From the cell containing the given text, extract its center point as [x, y] coordinate. 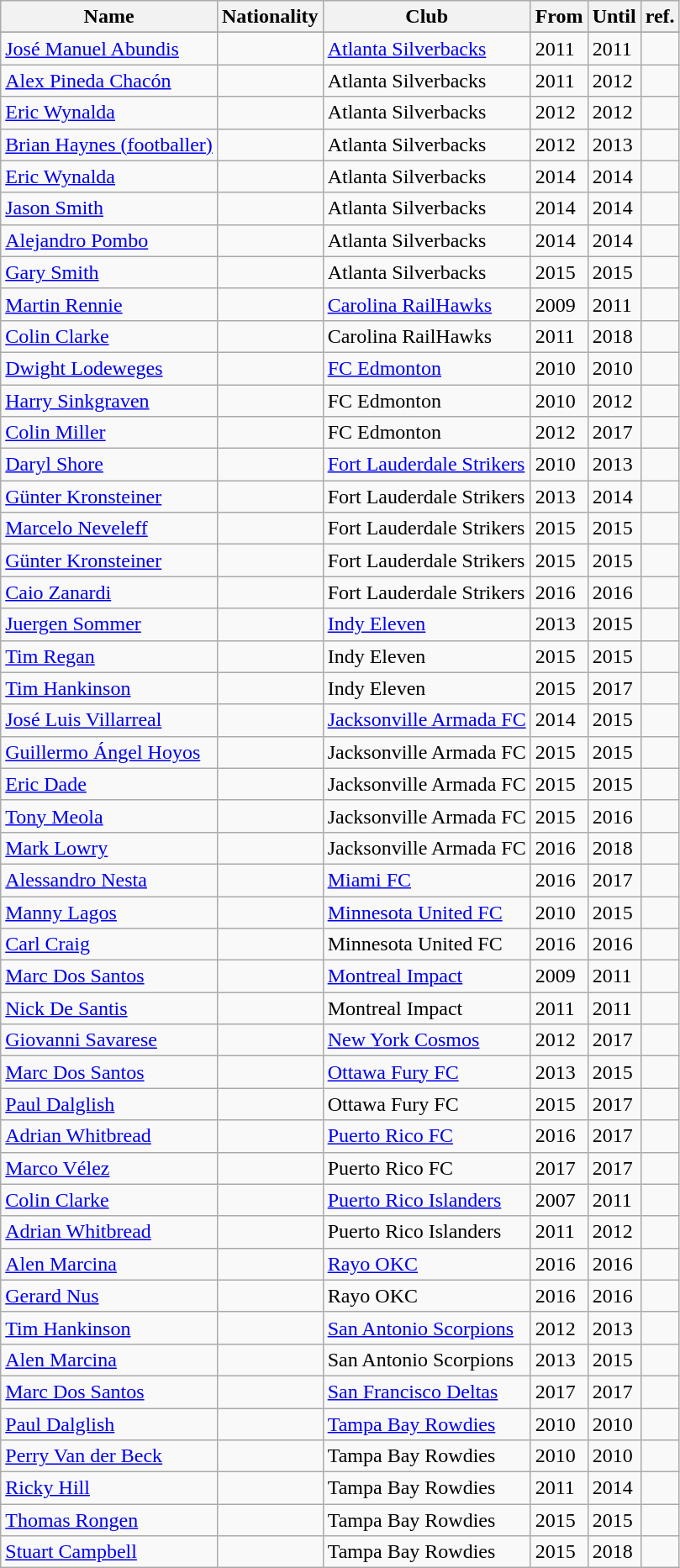
Alessandro Nesta [109, 880]
Tony Meola [109, 816]
Marcelo Neveleff [109, 529]
Until [614, 17]
Perry Van der Beck [109, 1456]
2007 [559, 1200]
Name [109, 17]
Alex Pineda Chacón [109, 81]
Brian Haynes (footballer) [109, 145]
Gary Smith [109, 272]
From [559, 17]
Miami FC [427, 880]
Mark Lowry [109, 848]
Guillermo Ángel Hoyos [109, 752]
Nick De Santis [109, 1008]
José Luis Villarreal [109, 720]
Juergen Sommer [109, 624]
Stuart Campbell [109, 1552]
Eric Dade [109, 784]
Carl Craig [109, 944]
Jason Smith [109, 208]
Giovanni Savarese [109, 1040]
Gerard Nus [109, 1296]
ref. [660, 17]
Ricky Hill [109, 1488]
New York Cosmos [427, 1040]
Club [427, 17]
Caio Zanardi [109, 592]
Martin Rennie [109, 304]
Marco Vélez [109, 1168]
Thomas Rongen [109, 1520]
Alejandro Pombo [109, 240]
Harry Sinkgraven [109, 401]
Daryl Shore [109, 465]
Nationality [270, 17]
Dwight Lodeweges [109, 368]
José Manuel Abundis [109, 49]
Colin Miller [109, 433]
Tim Regan [109, 656]
San Francisco Deltas [427, 1392]
Manny Lagos [109, 912]
